Scan for the cell matching the given text and deliver its [X, Y] coordinate at center. 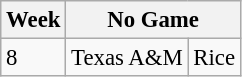
8 [34, 58]
Texas A&M [127, 58]
No Game [154, 20]
Week [34, 20]
Rice [214, 58]
